Search for the cell housing the specified text and yield its (x, y) center coordinate. 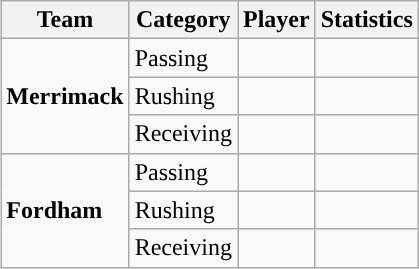
Fordham (65, 210)
Statistics (366, 20)
Team (65, 20)
Merrimack (65, 96)
Category (183, 20)
Player (277, 20)
